Output the [X, Y] coordinate of the center of the cell containing the given text.  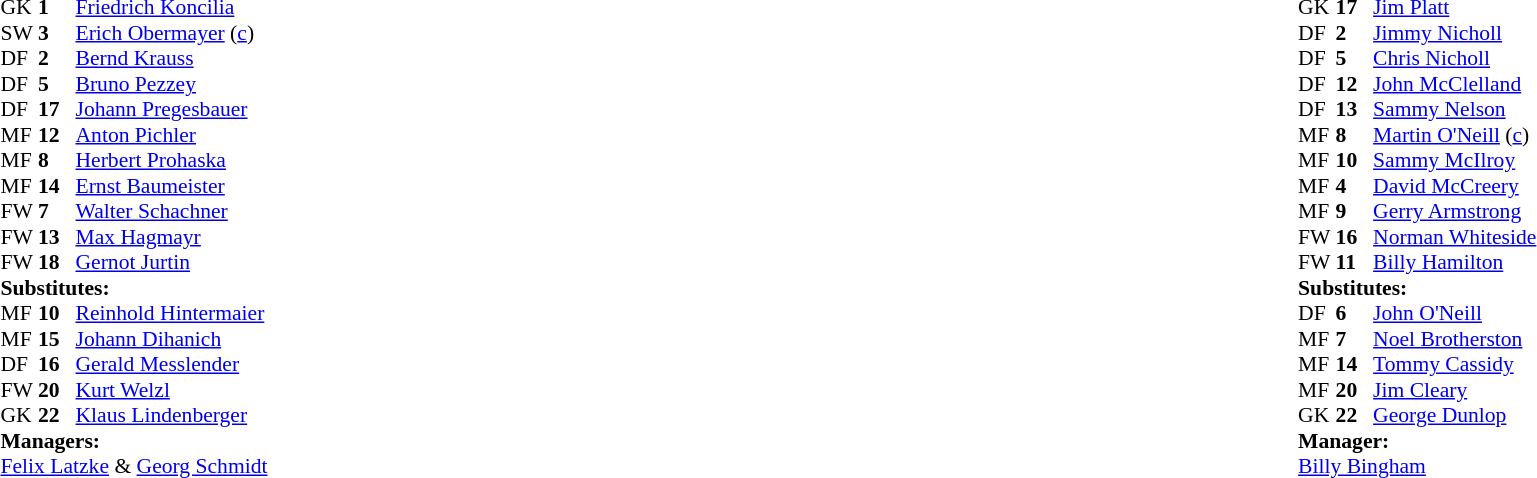
Jimmy Nicholl [1454, 33]
6 [1355, 313]
Walter Schachner [172, 211]
Sammy Nelson [1454, 109]
Martin O'Neill (c) [1454, 135]
Noel Brotherston [1454, 339]
David McCreery [1454, 186]
Tommy Cassidy [1454, 365]
17 [57, 109]
Bernd Krauss [172, 59]
Reinhold Hintermaier [172, 313]
4 [1355, 186]
Norman Whiteside [1454, 237]
Erich Obermayer (c) [172, 33]
Herbert Prohaska [172, 161]
Jim Cleary [1454, 390]
Kurt Welzl [172, 390]
9 [1355, 211]
Klaus Lindenberger [172, 415]
Gerry Armstrong [1454, 211]
15 [57, 339]
Ernst Baumeister [172, 186]
Managers: [134, 441]
Billy Hamilton [1454, 263]
Sammy McIlroy [1454, 161]
11 [1355, 263]
Manager: [1417, 441]
Johann Dihanich [172, 339]
Chris Nicholl [1454, 59]
18 [57, 263]
John O'Neill [1454, 313]
John McClelland [1454, 84]
Bruno Pezzey [172, 84]
George Dunlop [1454, 415]
SW [19, 33]
Johann Pregesbauer [172, 109]
Anton Pichler [172, 135]
Gerald Messlender [172, 365]
3 [57, 33]
Gernot Jurtin [172, 263]
Max Hagmayr [172, 237]
